Return the (X, Y) coordinate for the center point of the cell that contains the specified text.  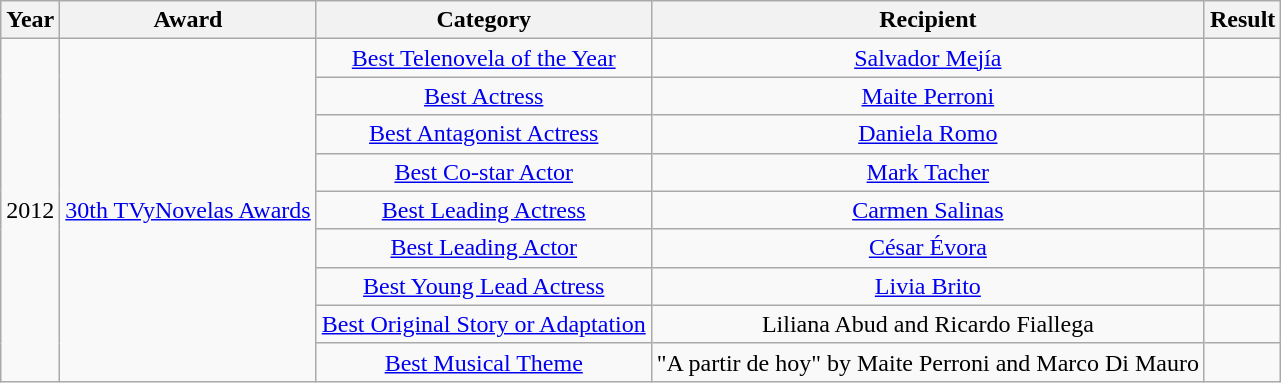
Best Original Story or Adaptation (484, 324)
Best Telenovela of the Year (484, 58)
Best Antagonist Actress (484, 134)
César Évora (928, 248)
"A partir de hoy" by Maite Perroni and Marco Di Mauro (928, 362)
Best Musical Theme (484, 362)
Daniela Romo (928, 134)
Carmen Salinas (928, 210)
30th TVyNovelas Awards (188, 210)
Best Co-star Actor (484, 172)
Best Young Lead Actress (484, 286)
Award (188, 20)
Best Leading Actor (484, 248)
Best Actress (484, 96)
Year (30, 20)
Livia Brito (928, 286)
Recipient (928, 20)
Best Leading Actress (484, 210)
Liliana Abud and Ricardo Fiallega (928, 324)
Mark Tacher (928, 172)
Maite Perroni (928, 96)
Category (484, 20)
Result (1242, 20)
2012 (30, 210)
Salvador Mejía (928, 58)
